Extract the (X, Y) coordinate from the center of the cell holding the provided text.  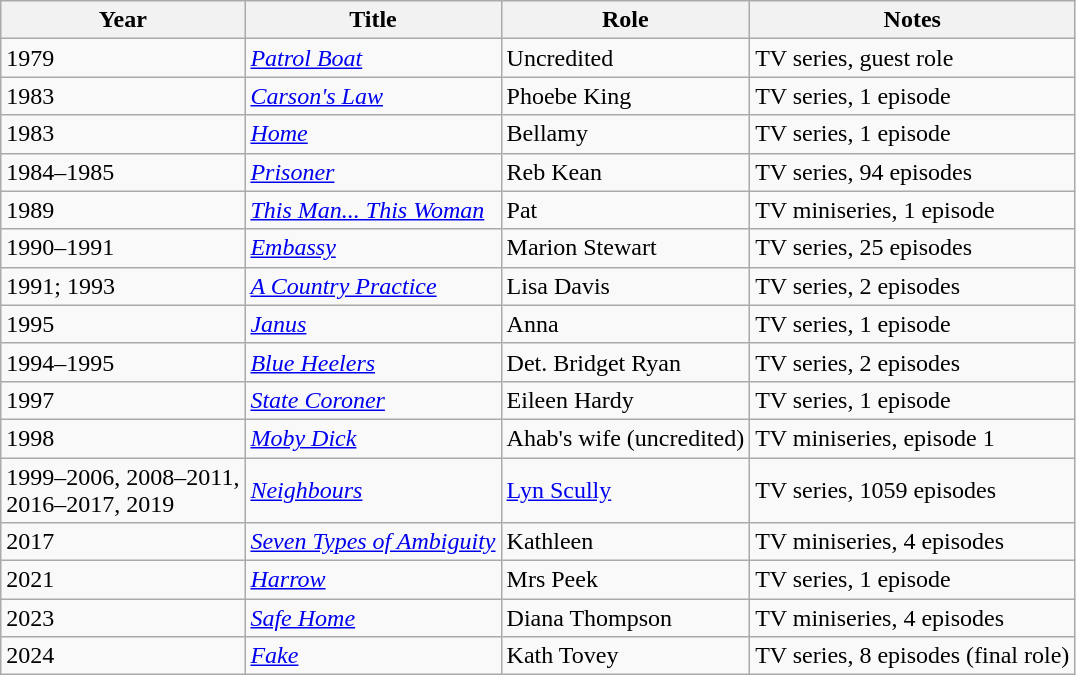
2021 (123, 580)
Bellamy (626, 134)
Marion Stewart (626, 248)
1991; 1993 (123, 286)
Kathleen (626, 542)
1989 (123, 210)
1998 (123, 438)
Kath Tovey (626, 656)
TV miniseries, 1 episode (912, 210)
State Coroner (373, 400)
Seven Types of Ambiguity (373, 542)
TV miniseries, episode 1 (912, 438)
Home (373, 134)
Notes (912, 20)
2023 (123, 618)
1994–1995 (123, 362)
Eileen Hardy (626, 400)
Phoebe King (626, 96)
2017 (123, 542)
Lyn Scully (626, 490)
TV series, guest role (912, 58)
This Man... This Woman (373, 210)
Det. Bridget Ryan (626, 362)
Role (626, 20)
2024 (123, 656)
TV series, 25 episodes (912, 248)
Carson's Law (373, 96)
1999–2006, 2008–2011,2016–2017, 2019 (123, 490)
Title (373, 20)
TV series, 8 episodes (final role) (912, 656)
1979 (123, 58)
Blue Heelers (373, 362)
1997 (123, 400)
Uncredited (626, 58)
TV series, 1059 episodes (912, 490)
Prisoner (373, 172)
1990–1991 (123, 248)
TV series, 94 episodes (912, 172)
Patrol Boat (373, 58)
Anna (626, 324)
1995 (123, 324)
Safe Home (373, 618)
1984–1985 (123, 172)
Mrs Peek (626, 580)
Ahab's wife (uncredited) (626, 438)
Janus (373, 324)
Diana Thompson (626, 618)
Moby Dick (373, 438)
Lisa Davis (626, 286)
Reb Kean (626, 172)
Neighbours (373, 490)
Harrow (373, 580)
Embassy (373, 248)
Fake (373, 656)
Year (123, 20)
A Country Practice (373, 286)
Pat (626, 210)
